Determine the [X, Y] coordinate at the center of the cell enclosing the given text.  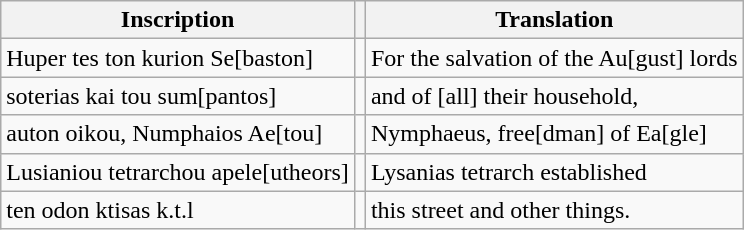
Translation [554, 20]
Lysanias tetrarch established [554, 172]
and of [all] their household, [554, 96]
this street and other things. [554, 210]
Huper tes ton kurion Se[baston] [178, 58]
Nymphaeus, free[dman] of Ea[gle] [554, 134]
auton oikou, Numphaios Ae[tou] [178, 134]
ten odon ktisas k.t.l [178, 210]
For the salvation of the Au[gust] lords [554, 58]
Inscription [178, 20]
soterias kai tou sum[pantos] [178, 96]
Lusianiou tetrarchou apele[utheors] [178, 172]
